Capture the cell that displays the provided text and extract its (X, Y) central coordinate. 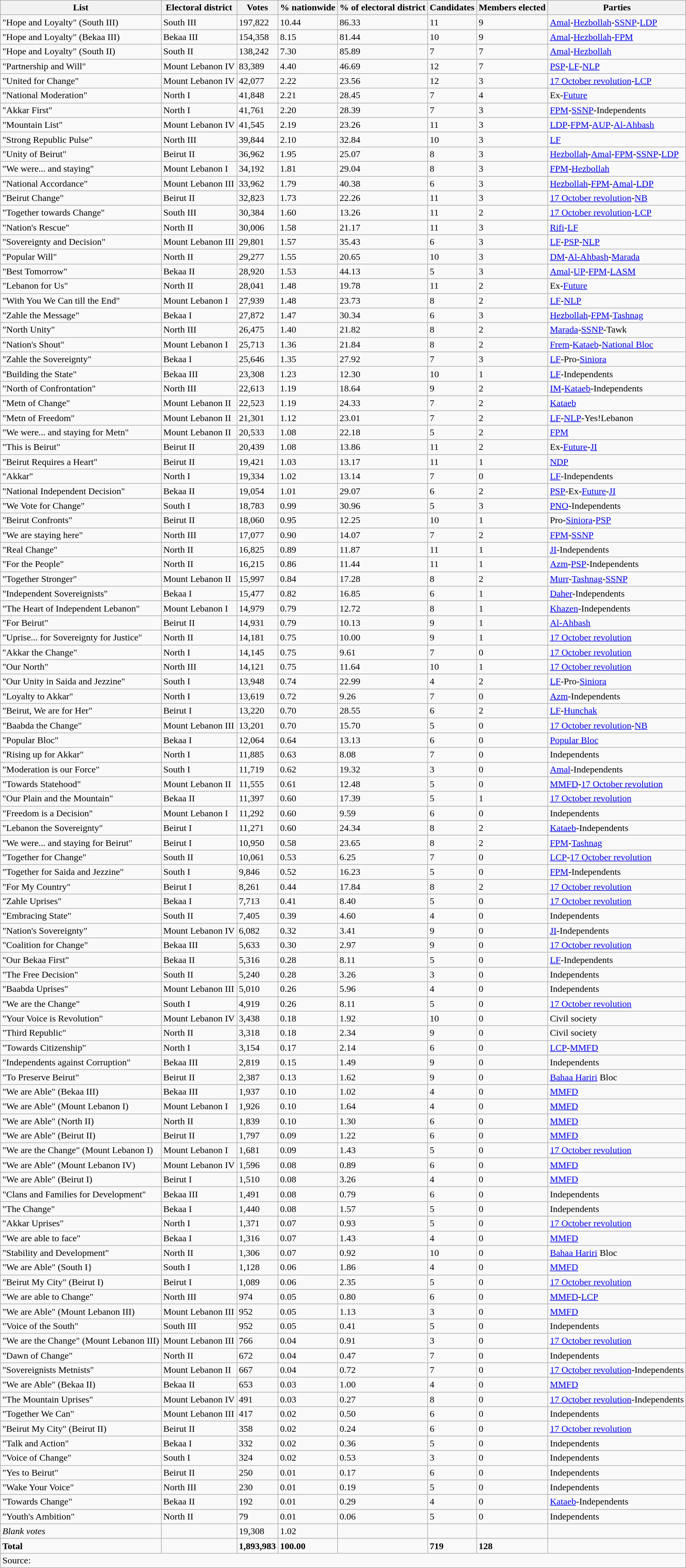
Al-Ahbash (617, 623)
8.40 (383, 901)
23,308 (257, 374)
"We were... and staying for Metn" (81, 433)
0.27 (383, 1399)
974 (257, 1297)
Ex-Future-JI (617, 447)
41,761 (257, 110)
1.81 (308, 169)
14,979 (257, 608)
14,145 (257, 652)
14,931 (257, 623)
"Coalition for Change" (81, 945)
"Hope and Loyalty" (Bekaa III) (81, 37)
32.84 (383, 139)
0.91 (383, 1341)
128 (512, 1546)
491 (257, 1399)
Rifi-LF (617, 227)
1.36 (308, 344)
1.03 (308, 462)
29,277 (257, 257)
1,306 (257, 1253)
Amal-Hezbollah-FPM (617, 37)
Popular Bloc (617, 740)
2.21 (308, 95)
35.43 (383, 242)
"Popular Will" (81, 257)
719 (452, 1546)
FPM-Hezbollah (617, 169)
"Voice of the South" (81, 1326)
5,633 (257, 945)
Kataeb (617, 403)
"Mountain List" (81, 125)
22,613 (257, 388)
0.30 (308, 945)
138,242 (257, 52)
100.00 (308, 1546)
"Youth's Ambition" (81, 1516)
250 (257, 1473)
2.14 (383, 1048)
11,719 (257, 769)
13,619 (257, 696)
14,181 (257, 637)
672 (257, 1355)
Total (81, 1546)
86.33 (383, 22)
"Nation's Rescue" (81, 227)
Votes (257, 8)
FPM-Tashnag (617, 843)
LF-NLP (617, 301)
"Third Republic" (81, 1033)
6.25 (383, 857)
List (81, 8)
16.85 (383, 593)
"We are Able" (Mount Lebanon IV) (81, 1165)
"We are Able" (Beirut II) (81, 1136)
28.39 (383, 110)
Amal-Independents (617, 769)
"Zahle Uprises" (81, 901)
83,389 (257, 66)
0.99 (308, 506)
DM-Al-Ahbash-Marada (617, 257)
0.36 (383, 1443)
332 (257, 1443)
30.34 (383, 315)
"Popular Bloc" (81, 740)
9,846 (257, 872)
667 (257, 1370)
2.19 (308, 125)
0.93 (383, 1224)
"Best Tomorrow" (81, 271)
30,384 (257, 213)
"Talk and Action" (81, 1443)
"Nation's Shout" (81, 344)
1.53 (308, 271)
"Together for Change" (81, 857)
0.24 (383, 1429)
0.44 (308, 886)
21.84 (383, 344)
0.63 (308, 755)
2.97 (383, 945)
Amal-UP-FPM-LASM (617, 271)
Hezbollah-FPM-Tashnag (617, 315)
0.15 (308, 1062)
12.25 (383, 520)
22,523 (257, 403)
1.13 (383, 1311)
"Partnership and Will" (81, 66)
10,950 (257, 843)
1,491 (257, 1194)
1,316 (257, 1238)
28.45 (383, 95)
PSP-Ex-Future-JI (617, 491)
"Towards Citizenship" (81, 1048)
"United for Change" (81, 81)
FPM (617, 433)
0.19 (383, 1487)
PNO-Independents (617, 506)
23.73 (383, 301)
13,220 (257, 711)
8.15 (308, 37)
653 (257, 1385)
"Your Voice is Revolution" (81, 1018)
LF (617, 139)
17.28 (383, 579)
"The Mountain Uprises" (81, 1399)
"Our North" (81, 667)
Parties (617, 8)
0.62 (308, 769)
10.13 (383, 623)
4.60 (383, 916)
"Together Stronger" (81, 579)
PSP-LF-NLP (617, 66)
0.13 (308, 1077)
Marada-SSNP-Tawk (617, 330)
9.59 (383, 813)
3,318 (257, 1033)
28,920 (257, 271)
3,438 (257, 1018)
1.35 (308, 359)
1,596 (257, 1165)
21.17 (383, 227)
0.82 (308, 593)
0.86 (308, 564)
26,475 (257, 330)
192 (257, 1502)
13.86 (383, 447)
"Clans and Families for Development" (81, 1194)
324 (257, 1458)
16,215 (257, 564)
"We are Able" (Mount Lebanon III) (81, 1311)
29.07 (383, 491)
1.01 (308, 491)
0.32 (308, 931)
11,555 (257, 784)
"We are able to Change" (81, 1297)
7.30 (308, 52)
"Baabda the Change" (81, 725)
MMFD-17 October revolution (617, 784)
"Together towards Change" (81, 213)
Candidates (452, 8)
11,271 (257, 828)
"We are Able" (Mount Lebanon I) (81, 1106)
24.34 (383, 828)
16,825 (257, 550)
12.72 (383, 608)
6,082 (257, 931)
Frem-Kataeb-National Bloc (617, 344)
1,089 (257, 1282)
"To Preserve Beirut" (81, 1077)
16.23 (383, 872)
"Our Bekaa First" (81, 960)
"We are the Change" (Mount Lebanon III) (81, 1341)
"North of Confrontation" (81, 388)
"Akkar First" (81, 110)
"The Heart of Independent Lebanon" (81, 608)
28.55 (383, 711)
"We are the Change" (81, 1004)
417 (257, 1414)
"Embracing State" (81, 916)
MMFD-LCP (617, 1297)
44.13 (383, 271)
17,077 (257, 535)
32,823 (257, 198)
"The Change" (81, 1209)
5,010 (257, 989)
Daher-Independents (617, 593)
0.64 (308, 740)
12,064 (257, 740)
5,240 (257, 975)
1,797 (257, 1136)
1.40 (308, 330)
"Real Change" (81, 550)
1.79 (308, 184)
22.26 (383, 198)
"Baabda Uprises" (81, 989)
Electoral district (199, 8)
"Stability and Development" (81, 1253)
8.08 (383, 755)
"Moderation is our Force" (81, 769)
197,822 (257, 22)
"Akkar the Change" (81, 652)
"Beirut My City" (Beirut II) (81, 1429)
23.26 (383, 125)
NDP (617, 462)
28,041 (257, 286)
1,371 (257, 1224)
0.47 (383, 1355)
0.90 (308, 535)
"Lebanon for Us" (81, 286)
0.29 (383, 1502)
19.78 (383, 286)
34,192 (257, 169)
27,939 (257, 301)
"Wake Your Voice" (81, 1487)
24.33 (383, 403)
1.64 (383, 1106)
"Uprise... for Sovereignty for Justice" (81, 637)
1.30 (383, 1121)
"National Independent Decision" (81, 491)
11,292 (257, 813)
"Akkar Uprises" (81, 1224)
"We are staying here" (81, 535)
1.62 (383, 1077)
27.92 (383, 359)
Murr-Tashnag-SSNP (617, 579)
10,061 (257, 857)
40.38 (383, 184)
46.69 (383, 66)
"Freedom is a Decision" (81, 813)
"Our Unity in Saida and Jezzine" (81, 682)
1,128 (257, 1267)
18,060 (257, 520)
19,334 (257, 476)
1,926 (257, 1106)
13.14 (383, 476)
154,358 (257, 37)
2,387 (257, 1077)
2.20 (308, 110)
"North Unity" (81, 330)
"Towards Statehood" (81, 784)
2.35 (383, 1282)
36,962 (257, 154)
20,533 (257, 433)
0.74 (308, 682)
1,510 (257, 1180)
14,121 (257, 667)
"We were... and staying for Beirut" (81, 843)
1.23 (308, 374)
IM-Kataeb-Independents (617, 388)
"Akkar" (81, 476)
0.80 (383, 1297)
17.39 (383, 799)
1.55 (308, 257)
"We are Able" (North II) (81, 1121)
11,885 (257, 755)
1.86 (383, 1267)
1.49 (383, 1062)
8,261 (257, 886)
766 (257, 1341)
"Hope and Loyalty" (South II) (81, 52)
4.40 (308, 66)
19,054 (257, 491)
39,844 (257, 139)
29,801 (257, 242)
5,316 (257, 960)
17.84 (383, 886)
22.99 (383, 682)
0.50 (383, 1414)
"For the People" (81, 564)
9.26 (383, 696)
0.58 (308, 843)
23.01 (383, 418)
85.89 (383, 52)
7,713 (257, 901)
1,893,983 (257, 1546)
13,201 (257, 725)
"For Beirut" (81, 623)
11.87 (383, 550)
% of electoral district (383, 8)
41,545 (257, 125)
"We are Able" (South I} (81, 1267)
0.52 (308, 872)
"Strong Republic Pulse" (81, 139)
"We are Able" (Bekaa III) (81, 1092)
Source: (343, 1560)
19,308 (257, 1531)
"Together We Can" (81, 1414)
13.13 (383, 740)
1.73 (308, 198)
22.18 (383, 433)
Hezbollah-Amal-FPM-SSNP-LDP (617, 154)
"Independents against Corruption" (81, 1062)
27,872 (257, 315)
LF-Hunchak (617, 711)
"The Free Decision" (81, 975)
"For My Country" (81, 886)
18.64 (383, 388)
"Zahle the Message" (81, 315)
"Beirut, We are for Her" (81, 711)
"We were... and staying" (81, 169)
15,997 (257, 579)
30,006 (257, 227)
13,948 (257, 682)
1.22 (383, 1136)
Blank votes (81, 1531)
"We are Able" (Bekaa II) (81, 1385)
29.04 (383, 169)
0.61 (308, 784)
"We are able to face" (81, 1238)
"Metn of Change" (81, 403)
"We Vote for Change" (81, 506)
"Unity of Beirut" (81, 154)
15.70 (383, 725)
Pro-Siniora-PSP (617, 520)
11.64 (383, 667)
FPM-SSNP (617, 535)
0.39 (308, 916)
"Beirut Confronts" (81, 520)
21,301 (257, 418)
2.34 (383, 1033)
0.95 (308, 520)
3,154 (257, 1048)
21.82 (383, 330)
19,421 (257, 462)
"Together for Saida and Jezzine" (81, 872)
"National Moderation" (81, 95)
FPM-SSNP-Independents (617, 110)
Hezbollah-FPM-Amal-LDP (617, 184)
"This is Beirut" (81, 447)
"Nation's Sovereignty" (81, 931)
Amal-Hezbollah-SSNP-LDP (617, 22)
1.47 (308, 315)
42,077 (257, 81)
Azm-Independents (617, 696)
1.12 (308, 418)
"With You We Can till the End" (81, 301)
"National Accordance" (81, 184)
13.17 (383, 462)
"Beirut Requires a Heart" (81, 462)
"Metn of Freedom" (81, 418)
"Our Plain and the Mountain" (81, 799)
10.44 (308, 22)
"Building the State" (81, 374)
1.00 (383, 1385)
12.48 (383, 784)
19.32 (383, 769)
9.61 (383, 652)
15,477 (257, 593)
"Towards Change" (81, 1502)
11.44 (383, 564)
12.30 (383, 374)
"Sovereignists Metnists" (81, 1370)
"Zahle the Sovereignty" (81, 359)
"Independent Sovereignists" (81, 593)
2.10 (308, 139)
10.00 (383, 637)
79 (257, 1516)
30.96 (383, 506)
23.65 (383, 843)
1.60 (308, 213)
5.96 (383, 989)
81.44 (383, 37)
230 (257, 1487)
Members elected (512, 8)
20,439 (257, 447)
LF-NLP-Yes!Lebanon (617, 418)
"We are the Change" (Mount Lebanon I) (81, 1150)
33,962 (257, 184)
11,397 (257, 799)
% nationwide (308, 8)
FPM-Independents (617, 872)
2.22 (308, 81)
0.84 (308, 579)
20.65 (383, 257)
18,783 (257, 506)
7,405 (257, 916)
LF-PSP-NLP (617, 242)
"Rising up for Akkar" (81, 755)
Khazen-Independents (617, 608)
1.95 (308, 154)
LDP-FPM-AUP-Al-Ahbash (617, 125)
4,919 (257, 1004)
25.07 (383, 154)
25,713 (257, 344)
"Beirut My City" (Beirut I) (81, 1282)
"Loyalty to Akkar" (81, 696)
"We are Able" (Beirut I) (81, 1180)
Amal-Hezbollah (617, 52)
13.26 (383, 213)
358 (257, 1429)
41,848 (257, 95)
"Dawn of Change" (81, 1355)
1,440 (257, 1209)
"Yes to Beirut" (81, 1473)
Azm-PSP-Independents (617, 564)
1,681 (257, 1150)
25,646 (257, 359)
"Voice of Change" (81, 1458)
"Beirut Change" (81, 198)
"Sovereignty and Decision" (81, 242)
2,819 (257, 1062)
23.56 (383, 81)
14.07 (383, 535)
"Hope and Loyalty" (South III) (81, 22)
1.92 (383, 1018)
"Lebanon the Sovereignty" (81, 828)
LCP-MMFD (617, 1048)
0.92 (383, 1253)
1,839 (257, 1121)
1.58 (308, 227)
3.41 (383, 931)
LCP-17 October revolution (617, 857)
1,937 (257, 1092)
